From the cell containing the given text, extract its center point as [x, y] coordinate. 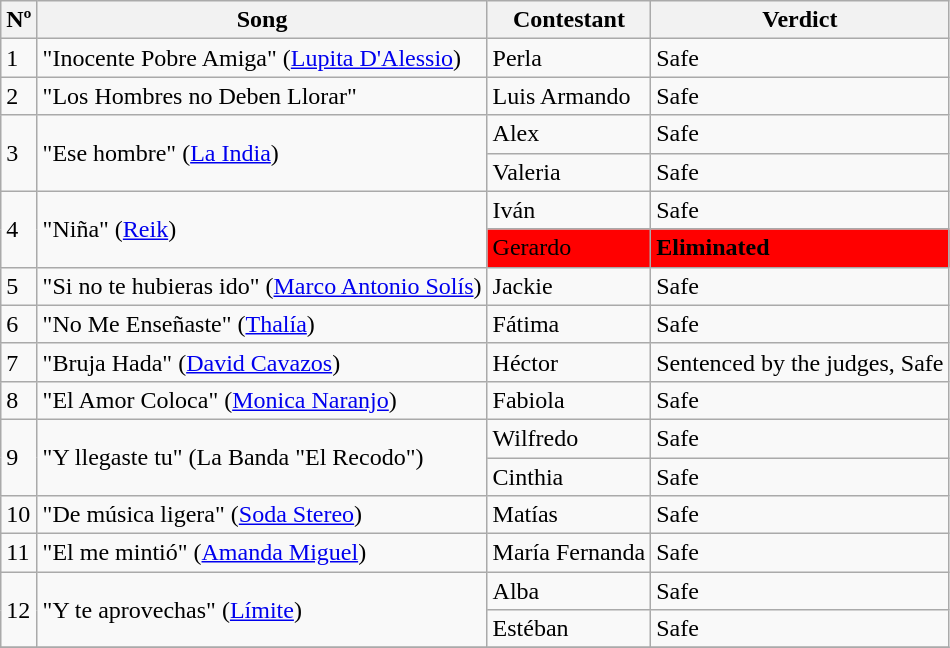
4 [19, 229]
Eliminated [800, 248]
Jackie [569, 286]
"Y llegaste tu" (La Banda "El Recodo") [262, 457]
10 [19, 515]
María Fernanda [569, 553]
Nº [19, 20]
Valeria [569, 172]
6 [19, 324]
Sentenced by the judges, Safe [800, 362]
Cinthia [569, 477]
Matías [569, 515]
5 [19, 286]
Gerardo [569, 248]
"Niña" (Reik) [262, 229]
9 [19, 457]
"Y te aprovechas" (Límite) [262, 610]
"Si no te hubieras ido" (Marco Antonio Solís) [262, 286]
Iván [569, 210]
3 [19, 153]
"No Me Enseñaste" (Thalía) [262, 324]
7 [19, 362]
Verdict [800, 20]
Fabiola [569, 400]
12 [19, 610]
Estéban [569, 629]
"Ese hombre" (La India) [262, 153]
Héctor [569, 362]
Luis Armando [569, 96]
Song [262, 20]
"Inocente Pobre Amiga" (Lupita D'Alessio) [262, 58]
Contestant [569, 20]
Perla [569, 58]
2 [19, 96]
"El me mintió" (Amanda Miguel) [262, 553]
"El Amor Coloca" (Monica Naranjo) [262, 400]
Alex [569, 134]
Alba [569, 591]
"Los Hombres no Deben Llorar" [262, 96]
Fátima [569, 324]
"De música ligera" (Soda Stereo) [262, 515]
11 [19, 553]
8 [19, 400]
Wilfredo [569, 438]
1 [19, 58]
"Bruja Hada" (David Cavazos) [262, 362]
